Return the [x, y] coordinate for the center point of the cell that contains the specified text.  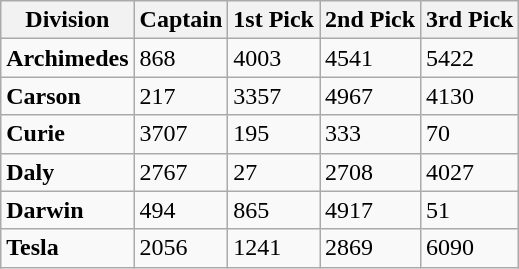
Curie [68, 134]
2056 [181, 248]
2869 [370, 248]
Tesla [68, 248]
3357 [274, 96]
865 [274, 210]
1st Pick [274, 20]
Captain [181, 20]
1241 [274, 248]
Darwin [68, 210]
51 [470, 210]
217 [181, 96]
3rd Pick [470, 20]
494 [181, 210]
70 [470, 134]
4967 [370, 96]
3707 [181, 134]
2nd Pick [370, 20]
Carson [68, 96]
333 [370, 134]
195 [274, 134]
868 [181, 58]
5422 [470, 58]
2767 [181, 172]
4027 [470, 172]
4003 [274, 58]
4917 [370, 210]
27 [274, 172]
2708 [370, 172]
6090 [470, 248]
Division [68, 20]
4130 [470, 96]
4541 [370, 58]
Archimedes [68, 58]
Daly [68, 172]
